Scan for the cell matching the given text and deliver its [x, y] coordinate at center. 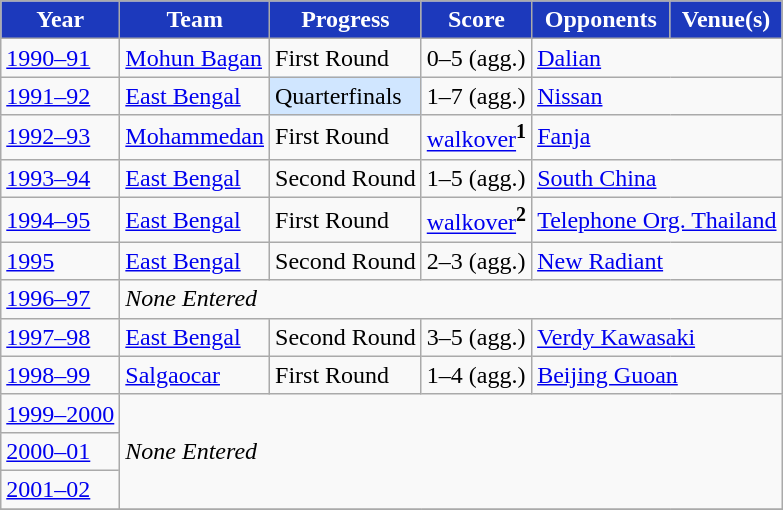
Team [195, 20]
3–5 (agg.) [476, 337]
Opponents [601, 20]
Quarterfinals [346, 96]
1990–91 [60, 58]
1–5 (agg.) [476, 178]
Nissan [657, 96]
Mohun Bagan [195, 58]
1994–95 [60, 220]
1–7 (agg.) [476, 96]
1995 [60, 261]
South China [657, 178]
1991–92 [60, 96]
Score [476, 20]
1996–97 [60, 299]
Venue(s) [726, 20]
Telephone Org. Thailand [657, 220]
New Radiant [657, 261]
walkover1 [476, 138]
2000–01 [60, 451]
Verdy Kawasaki [657, 337]
Fanja [657, 138]
Salgaocar [195, 375]
1997–98 [60, 337]
0–5 (agg.) [476, 58]
1999–2000 [60, 413]
1998–99 [60, 375]
Year [60, 20]
Dalian [657, 58]
2001–02 [60, 489]
1993–94 [60, 178]
1992–93 [60, 138]
Mohammedan [195, 138]
Beijing Guoan [657, 375]
walkover2 [476, 220]
2–3 (agg.) [476, 261]
1–4 (agg.) [476, 375]
Progress [346, 20]
